Scan for the cell matching the given text and deliver its (X, Y) coordinate at center. 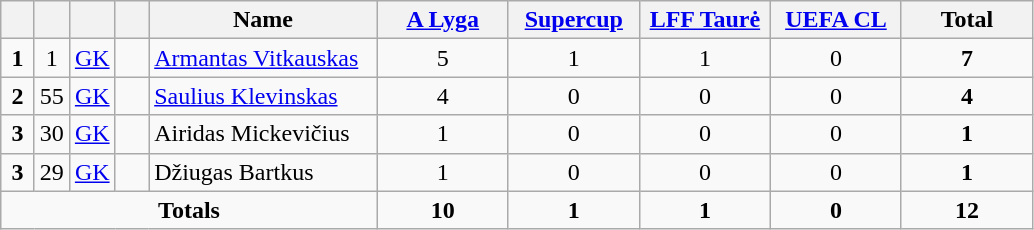
Armantas Vitkauskas (264, 58)
55 (52, 96)
Airidas Mickevičius (264, 134)
A Lyga (442, 20)
5 (442, 58)
Supercup (574, 20)
10 (442, 210)
LFF Taurė (704, 20)
Total (966, 20)
30 (52, 134)
Džiugas Bartkus (264, 172)
UEFA CL (836, 20)
7 (966, 58)
2 (18, 96)
29 (52, 172)
12 (966, 210)
Name (264, 20)
Saulius Klevinskas (264, 96)
Totals (189, 210)
